Find where the given text appears and provide that cell's center as [x, y] coordinate. 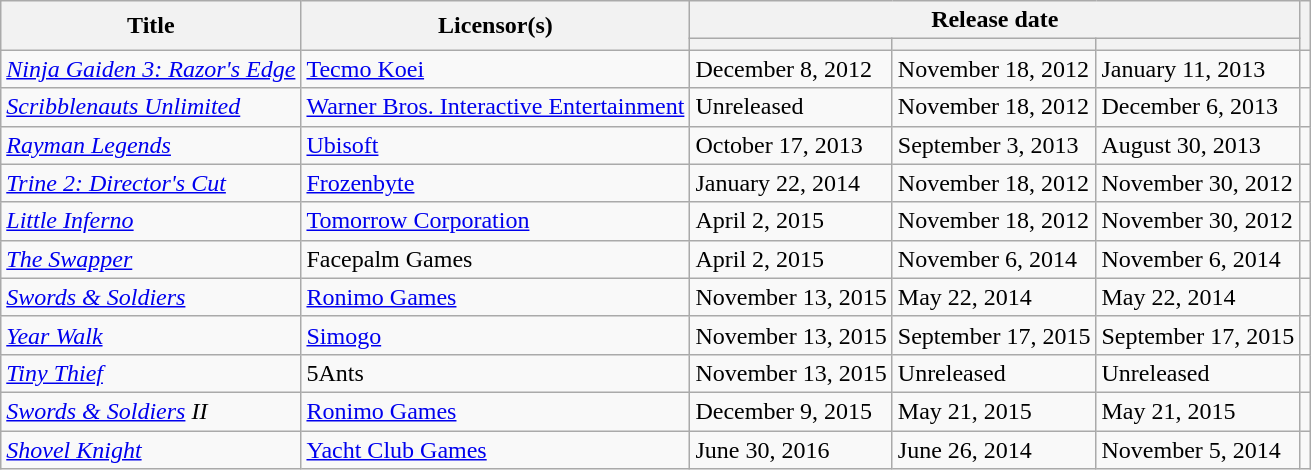
Ninja Gaiden 3: Razor's Edge [151, 69]
September 3, 2013 [994, 145]
Swords & Soldiers [151, 297]
5Ants [496, 373]
June 30, 2016 [791, 449]
Tiny Thief [151, 373]
January 22, 2014 [791, 183]
Swords & Soldiers II [151, 411]
January 11, 2013 [1198, 69]
December 8, 2012 [791, 69]
June 26, 2014 [994, 449]
Tecmo Koei [496, 69]
Ubisoft [496, 145]
Yacht Club Games [496, 449]
November 5, 2014 [1198, 449]
Shovel Knight [151, 449]
Release date [995, 20]
Licensor(s) [496, 26]
Trine 2: Director's Cut [151, 183]
Title [151, 26]
December 6, 2013 [1198, 107]
Tomorrow Corporation [496, 221]
Facepalm Games [496, 259]
August 30, 2013 [1198, 145]
Frozenbyte [496, 183]
Scribblenauts Unlimited [151, 107]
The Swapper [151, 259]
October 17, 2013 [791, 145]
Little Inferno [151, 221]
Year Walk [151, 335]
Rayman Legends [151, 145]
Warner Bros. Interactive Entertainment [496, 107]
December 9, 2015 [791, 411]
Simogo [496, 335]
